Determine the [X, Y] coordinate at the center of the cell enclosing the given text.  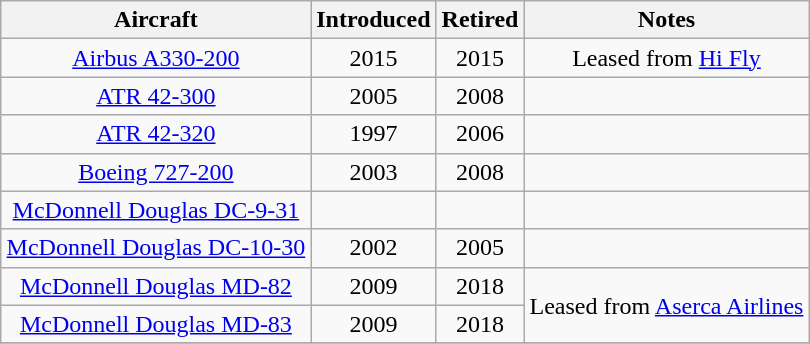
McDonnell Douglas MD-82 [156, 286]
McDonnell Douglas MD-83 [156, 324]
ATR 42-300 [156, 96]
Introduced [374, 20]
2002 [374, 248]
Leased from Aserca Airlines [666, 305]
Aircraft [156, 20]
Boeing 727-200 [156, 172]
ATR 42-320 [156, 134]
Airbus A330-200 [156, 58]
McDonnell Douglas DC-10-30 [156, 248]
Notes [666, 20]
2006 [480, 134]
Leased from Hi Fly [666, 58]
1997 [374, 134]
Retired [480, 20]
McDonnell Douglas DC-9-31 [156, 210]
2003 [374, 172]
